From the cell containing the given text, extract its center point as [x, y] coordinate. 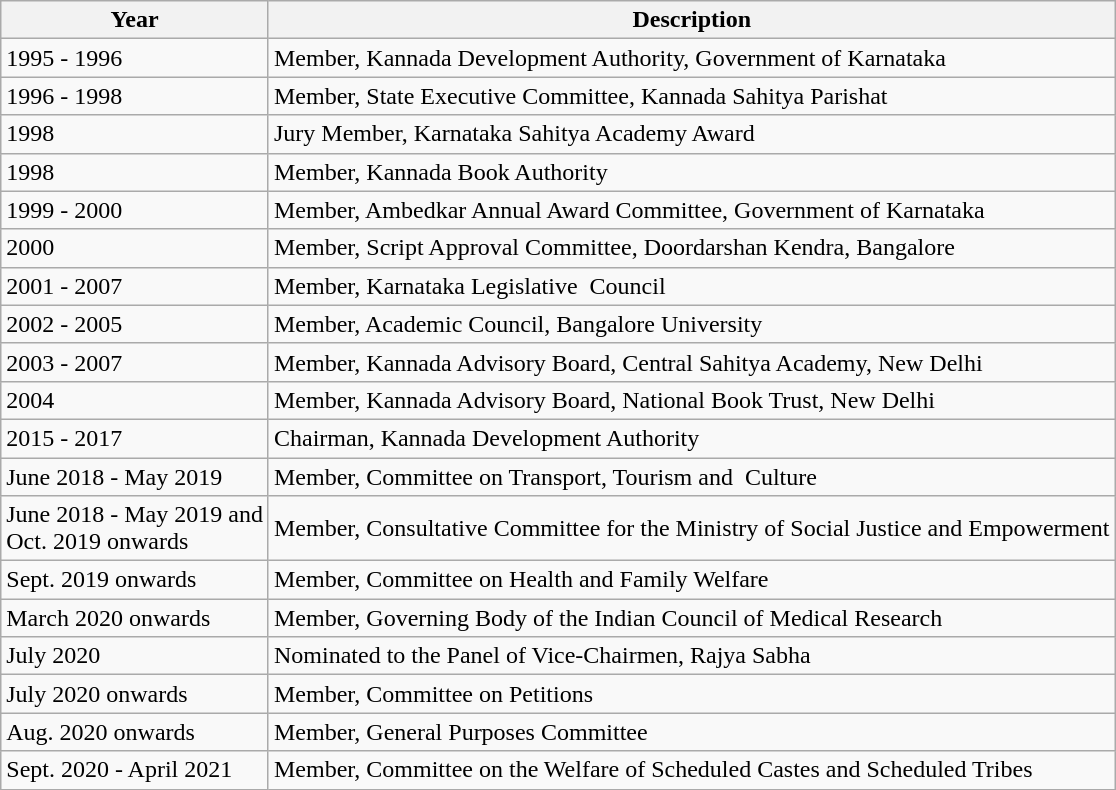
1996 - 1998 [135, 96]
Member, Committee on Transport, Tourism and Culture [692, 477]
Member, Kannada Advisory Board, Central Sahitya Academy, New Delhi [692, 362]
Member, Academic Council, Bangalore University [692, 324]
Jury Member, Karnataka Sahitya Academy Award [692, 134]
Year [135, 20]
July 2020 [135, 656]
Sept. 2020 - April 2021 [135, 770]
Member, Committee on Petitions [692, 694]
Member, Kannada Development Authority, Government of Karnataka [692, 58]
Member, Karnataka Legislative Council [692, 286]
2003 - 2007 [135, 362]
Description [692, 20]
July 2020 onwards [135, 694]
June 2018 - May 2019 [135, 477]
Nominated to the Panel of Vice-Chairmen, Rajya Sabha [692, 656]
2015 - 2017 [135, 438]
June 2018 - May 2019 andOct. 2019 onwards [135, 528]
March 2020 onwards [135, 618]
Chairman, Kannada Development Authority [692, 438]
2004 [135, 400]
Member, Ambedkar Annual Award Committee, Government of Karnataka [692, 210]
2002 - 2005 [135, 324]
Member, Committee on Health and Family Welfare [692, 580]
1995 - 1996 [135, 58]
Member, Governing Body of the Indian Council of Medical Research [692, 618]
Member, Script Approval Committee, Doordarshan Kendra, Bangalore [692, 248]
Member, Committee on the Welfare of Scheduled Castes and Scheduled Tribes [692, 770]
Member, Kannada Advisory Board, National Book Trust, New Delhi [692, 400]
2001 - 2007 [135, 286]
2000 [135, 248]
1999 - 2000 [135, 210]
Member, State Executive Committee, Kannada Sahitya Parishat [692, 96]
Sept. 2019 onwards [135, 580]
Member, General Purposes Committee [692, 732]
Member, Kannada Book Authority [692, 172]
Aug. 2020 onwards [135, 732]
Member, Consultative Committee for the Ministry of Social Justice and Empowerment [692, 528]
